Capture the cell that displays the provided text and extract its [X, Y] central coordinate. 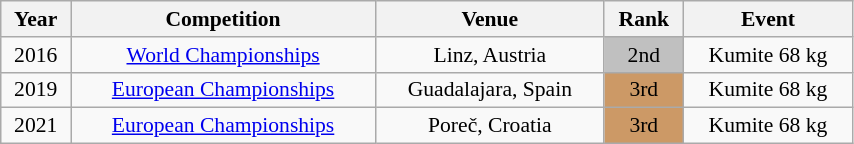
World Championships [224, 55]
2021 [36, 126]
Linz, Austria [490, 55]
Competition [224, 19]
2019 [36, 90]
Guadalajara, Spain [490, 90]
2nd [644, 55]
2016 [36, 55]
Poreč, Croatia [490, 126]
Venue [490, 19]
Year [36, 19]
Event [768, 19]
Rank [644, 19]
